Extract the [x, y] coordinate from the center of the cell holding the provided text.  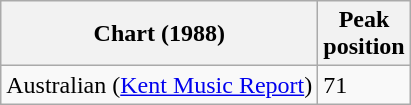
Chart (1988) [160, 34]
Peakposition [364, 34]
71 [364, 85]
Australian (Kent Music Report) [160, 85]
